Detect which cell encompasses the target text, then output its (X, Y) center coordinate. 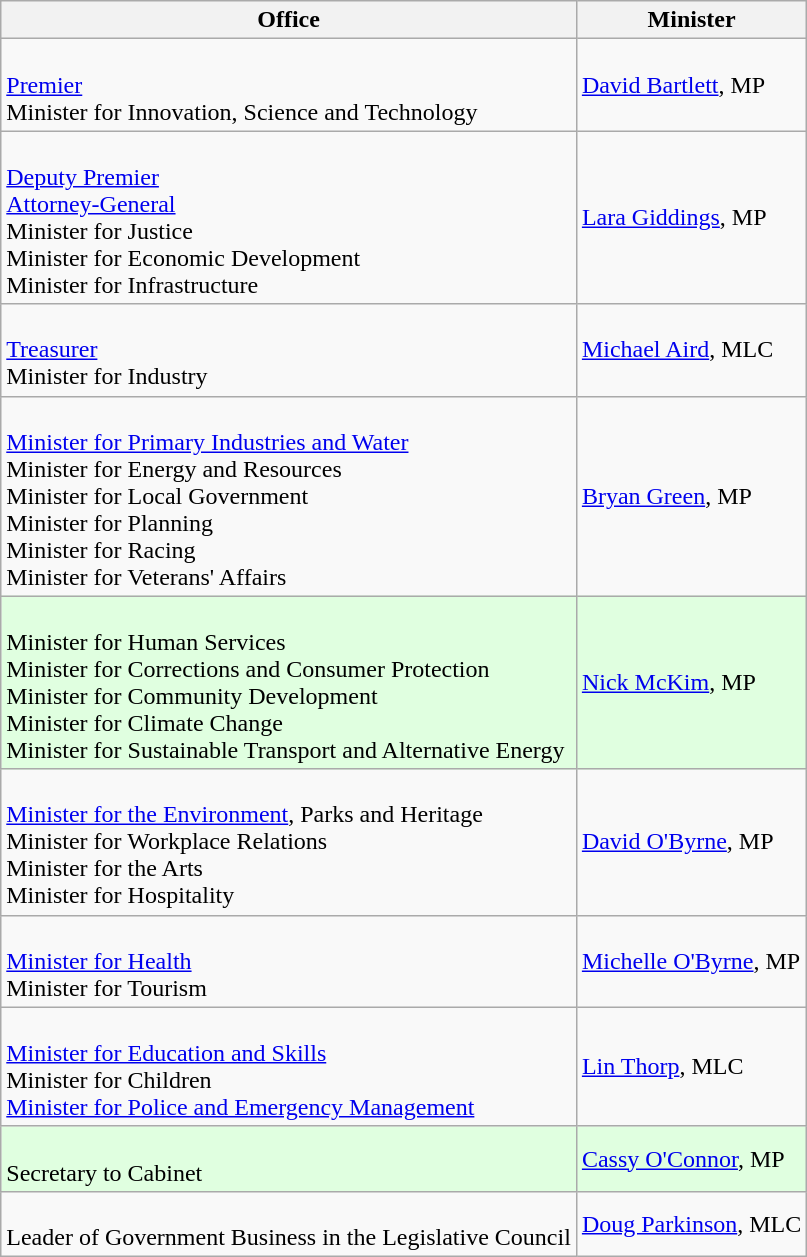
Doug Parkinson, MLC (691, 1224)
Minister for the Environment, Parks and Heritage Minister for Workplace Relations Minister for the Arts Minister for Hospitality (289, 842)
Office (289, 20)
Minister (691, 20)
Treasurer Minister for Industry (289, 350)
Deputy Premier Attorney-General Minister for Justice Minister for Economic Development Minister for Infrastructure (289, 218)
Nick McKim, MP (691, 682)
David O'Byrne, MP (691, 842)
Cassy O'Connor, MP (691, 1158)
Premier Minister for Innovation, Science and Technology (289, 85)
David Bartlett, MP (691, 85)
Secretary to Cabinet (289, 1158)
Bryan Green, MP (691, 496)
Michael Aird, MLC (691, 350)
Minister for Health Minister for Tourism (289, 961)
Leader of Government Business in the Legislative Council (289, 1224)
Minister for Education and Skills Minister for Children Minister for Police and Emergency Management (289, 1066)
Lara Giddings, MP (691, 218)
Michelle O'Byrne, MP (691, 961)
Lin Thorp, MLC (691, 1066)
